Return [x, y] of the center of cell containing provided text 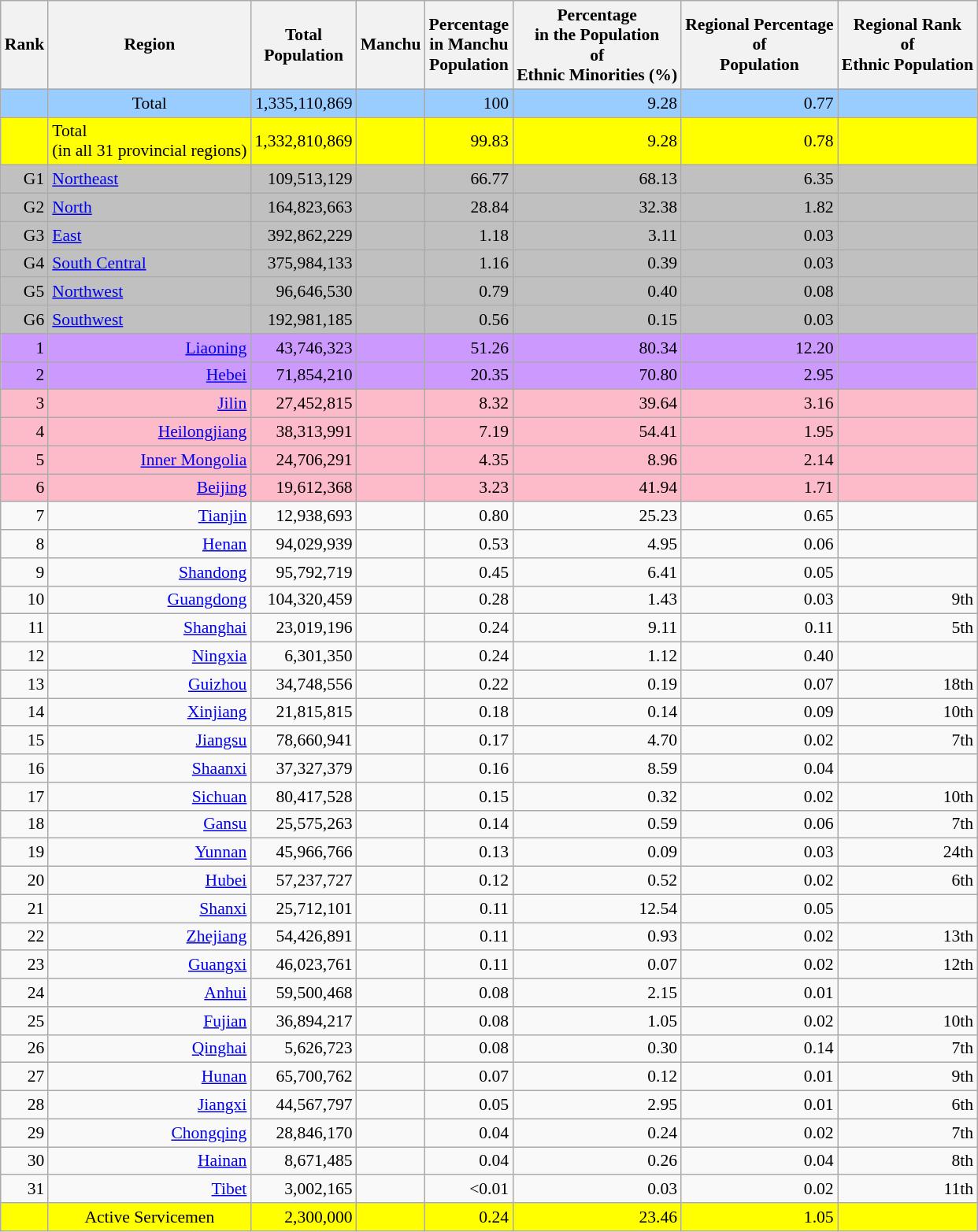
1.71 [759, 488]
1.18 [469, 235]
8.96 [597, 460]
46,023,761 [303, 965]
32.38 [597, 208]
0.18 [469, 712]
14 [25, 712]
G1 [25, 179]
0.80 [469, 516]
0.78 [759, 142]
11 [25, 628]
0.39 [597, 264]
Jilin [150, 404]
34,748,556 [303, 684]
1.43 [597, 600]
95,792,719 [303, 572]
94,029,939 [303, 544]
Heilongjiang [150, 432]
6.41 [597, 572]
Hubei [150, 881]
Sichuan [150, 797]
1 [25, 348]
6,301,350 [303, 657]
0.59 [597, 824]
41.94 [597, 488]
99.83 [469, 142]
109,513,129 [303, 179]
1,335,110,869 [303, 103]
Ningxia [150, 657]
27 [25, 1077]
5,626,723 [303, 1049]
4.70 [597, 741]
Qinghai [150, 1049]
5 [25, 460]
27,452,815 [303, 404]
Regional PercentageofPopulation [759, 45]
59,500,468 [303, 993]
19 [25, 853]
Total(in all 31 provincial regions) [150, 142]
0.17 [469, 741]
<0.01 [469, 1189]
0.45 [469, 572]
Inner Mongolia [150, 460]
70.80 [597, 376]
38,313,991 [303, 432]
28,846,170 [303, 1133]
65,700,762 [303, 1077]
1.12 [597, 657]
3.16 [759, 404]
54.41 [597, 432]
0.30 [597, 1049]
3.23 [469, 488]
71,854,210 [303, 376]
Jiangsu [150, 741]
Henan [150, 544]
0.28 [469, 600]
0.56 [469, 320]
375,984,133 [303, 264]
Percentagein ManchuPopulation [469, 45]
3,002,165 [303, 1189]
12th [907, 965]
Anhui [150, 993]
Shanxi [150, 908]
Gansu [150, 824]
13 [25, 684]
51.26 [469, 348]
23 [25, 965]
17 [25, 797]
24,706,291 [303, 460]
Northwest [150, 292]
16 [25, 768]
G3 [25, 235]
9.11 [597, 628]
68.13 [597, 179]
G2 [25, 208]
36,894,217 [303, 1021]
78,660,941 [303, 741]
Guizhou [150, 684]
Active Servicemen [150, 1217]
1.16 [469, 264]
8.59 [597, 768]
6.35 [759, 179]
25,712,101 [303, 908]
20.35 [469, 376]
Northeast [150, 179]
Guangxi [150, 965]
2,300,000 [303, 1217]
G6 [25, 320]
39.64 [597, 404]
30 [25, 1161]
Southwest [150, 320]
96,646,530 [303, 292]
25.23 [597, 516]
44,567,797 [303, 1105]
28 [25, 1105]
Percentagein the PopulationofEthnic Minorities (%) [597, 45]
Zhejiang [150, 937]
19,612,368 [303, 488]
1.95 [759, 432]
100 [469, 103]
24 [25, 993]
25,575,263 [303, 824]
3 [25, 404]
29 [25, 1133]
7 [25, 516]
8,671,485 [303, 1161]
24th [907, 853]
12,938,693 [303, 516]
East [150, 235]
12.20 [759, 348]
8th [907, 1161]
5th [907, 628]
80.34 [597, 348]
164,823,663 [303, 208]
28.84 [469, 208]
Guangdong [150, 600]
9 [25, 572]
Hainan [150, 1161]
45,966,766 [303, 853]
4.35 [469, 460]
392,862,229 [303, 235]
Total [150, 103]
Shandong [150, 572]
Tianjin [150, 516]
Chongqing [150, 1133]
12 [25, 657]
1,332,810,869 [303, 142]
8.32 [469, 404]
2.15 [597, 993]
23.46 [597, 1217]
Liaoning [150, 348]
4.95 [597, 544]
18th [907, 684]
3.11 [597, 235]
43,746,323 [303, 348]
0.65 [759, 516]
Fujian [150, 1021]
10 [25, 600]
104,320,459 [303, 600]
8 [25, 544]
7.19 [469, 432]
192,981,185 [303, 320]
12.54 [597, 908]
G4 [25, 264]
Shaanxi [150, 768]
21,815,815 [303, 712]
0.32 [597, 797]
Region [150, 45]
Hunan [150, 1077]
57,237,727 [303, 881]
37,327,379 [303, 768]
0.26 [597, 1161]
4 [25, 432]
22 [25, 937]
Jiangxi [150, 1105]
13th [907, 937]
21 [25, 908]
North [150, 208]
2.14 [759, 460]
0.19 [597, 684]
Rank [25, 45]
54,426,891 [303, 937]
2 [25, 376]
23,019,196 [303, 628]
15 [25, 741]
0.16 [469, 768]
0.22 [469, 684]
0.52 [597, 881]
18 [25, 824]
TotalPopulation [303, 45]
Hebei [150, 376]
11th [907, 1189]
80,417,528 [303, 797]
Beijing [150, 488]
Shanghai [150, 628]
20 [25, 881]
6 [25, 488]
0.79 [469, 292]
Regional RankofEthnic Population [907, 45]
G5 [25, 292]
0.77 [759, 103]
Xinjiang [150, 712]
0.53 [469, 544]
Yunnan [150, 853]
Tibet [150, 1189]
31 [25, 1189]
0.13 [469, 853]
South Central [150, 264]
26 [25, 1049]
1.82 [759, 208]
25 [25, 1021]
Manchu [391, 45]
0.93 [597, 937]
66.77 [469, 179]
